Detect which cell encompasses the target text, then output its (x, y) center coordinate. 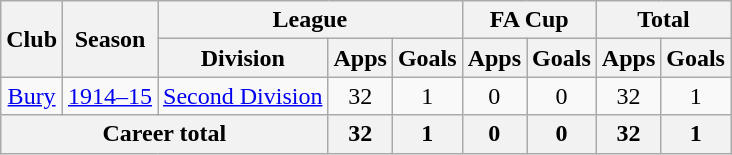
Bury (32, 96)
Division (243, 58)
Club (32, 39)
Season (110, 39)
Second Division (243, 96)
League (310, 20)
1914–15 (110, 96)
Career total (164, 134)
Total (663, 20)
FA Cup (529, 20)
